Output the (X, Y) coordinate of the center of the cell containing the given text.  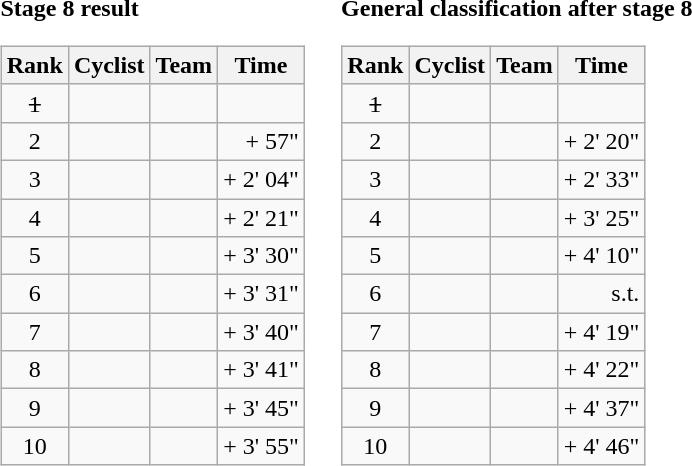
+ 3' 45" (262, 408)
+ 3' 55" (262, 446)
+ 57" (262, 141)
+ 4' 46" (602, 446)
s.t. (602, 294)
+ 2' 21" (262, 217)
+ 3' 30" (262, 256)
+ 3' 31" (262, 294)
+ 4' 22" (602, 370)
+ 4' 10" (602, 256)
+ 3' 25" (602, 217)
+ 3' 41" (262, 370)
+ 3' 40" (262, 332)
+ 4' 37" (602, 408)
+ 2' 04" (262, 179)
+ 2' 33" (602, 179)
+ 2' 20" (602, 141)
+ 4' 19" (602, 332)
